Return the (X, Y) coordinate for the center point of the cell that contains the specified text.  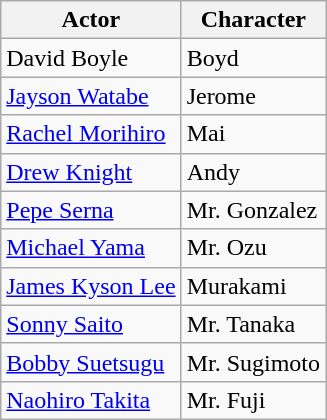
Mr. Sugimoto (253, 362)
Rachel Morihiro (91, 134)
Andy (253, 172)
Murakami (253, 286)
Actor (91, 20)
Boyd (253, 58)
Mr. Tanaka (253, 324)
James Kyson Lee (91, 286)
Drew Knight (91, 172)
Mr. Gonzalez (253, 210)
Mr. Fuji (253, 400)
Sonny Saito (91, 324)
Jayson Watabe (91, 96)
Mr. Ozu (253, 248)
David Boyle (91, 58)
Naohiro Takita (91, 400)
Character (253, 20)
Jerome (253, 96)
Pepe Serna (91, 210)
Michael Yama (91, 248)
Bobby Suetsugu (91, 362)
Mai (253, 134)
